Identify which cell holds the provided text, then report its (X, Y) central coordinate. 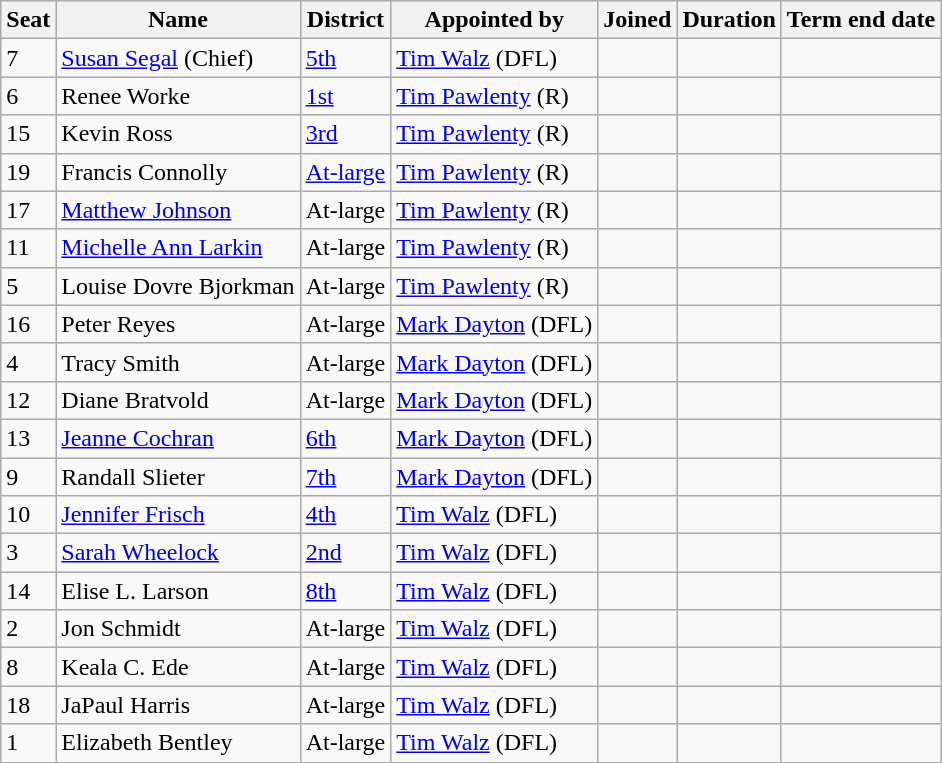
18 (28, 705)
9 (28, 477)
Jennifer Frisch (178, 515)
4 (28, 362)
Jon Schmidt (178, 629)
Louise Dovre Bjorkman (178, 286)
Peter Reyes (178, 324)
1 (28, 743)
2nd (346, 553)
7th (346, 477)
Matthew Johnson (178, 210)
11 (28, 248)
15 (28, 134)
14 (28, 591)
Randall Slieter (178, 477)
Name (178, 20)
6th (346, 438)
16 (28, 324)
Tracy Smith (178, 362)
3 (28, 553)
6 (28, 96)
8 (28, 667)
Elizabeth Bentley (178, 743)
4th (346, 515)
Seat (28, 20)
13 (28, 438)
JaPaul Harris (178, 705)
Jeanne Cochran (178, 438)
3rd (346, 134)
Susan Segal (Chief) (178, 58)
Joined (638, 20)
Michelle Ann Larkin (178, 248)
17 (28, 210)
10 (28, 515)
District (346, 20)
1st (346, 96)
Diane Bratvold (178, 400)
12 (28, 400)
2 (28, 629)
Appointed by (494, 20)
19 (28, 172)
5 (28, 286)
Kevin Ross (178, 134)
8th (346, 591)
7 (28, 58)
Sarah Wheelock (178, 553)
Francis Connolly (178, 172)
Term end date (861, 20)
Keala C. Ede (178, 667)
Duration (729, 20)
Elise L. Larson (178, 591)
Renee Worke (178, 96)
5th (346, 58)
